Find where the given text appears and provide that cell's center as (X, Y) coordinate. 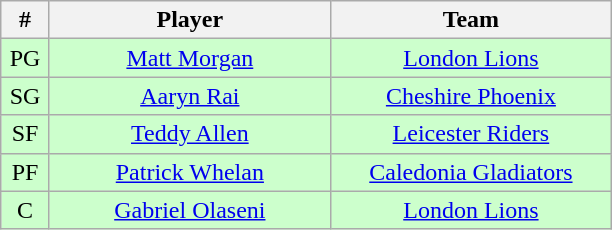
Aaryn Rai (190, 96)
Matt Morgan (190, 58)
Leicester Riders (470, 134)
SG (26, 96)
Team (470, 20)
Gabriel Olaseni (190, 210)
Patrick Whelan (190, 172)
Player (190, 20)
SF (26, 134)
Cheshire Phoenix (470, 96)
Teddy Allen (190, 134)
C (26, 210)
Caledonia Gladiators (470, 172)
PG (26, 58)
# (26, 20)
PF (26, 172)
